Extract the [X, Y] coordinate from the center of the cell holding the provided text.  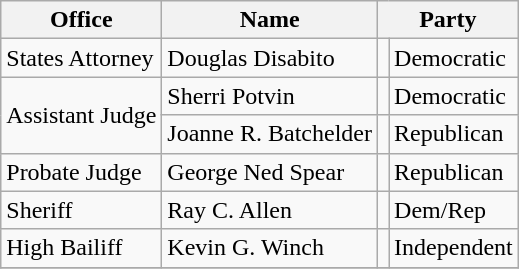
States Attorney [82, 58]
Douglas Disabito [270, 58]
Party [448, 20]
Probate Judge [82, 172]
Ray C. Allen [270, 210]
Dem/Rep [454, 210]
Sherri Potvin [270, 96]
Assistant Judge [82, 115]
Sheriff [82, 210]
Kevin G. Winch [270, 248]
Name [270, 20]
Office [82, 20]
Independent [454, 248]
George Ned Spear [270, 172]
High Bailiff [82, 248]
Joanne R. Batchelder [270, 134]
